Find where the given text appears and provide that cell's center as (X, Y) coordinate. 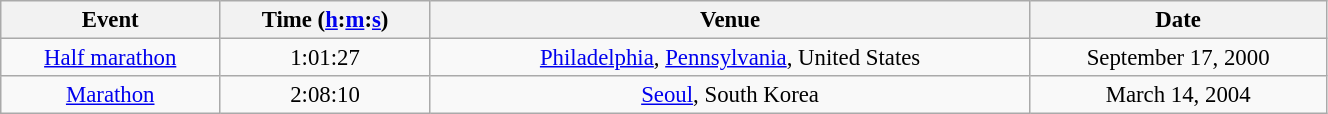
Philadelphia, Pennsylvania, United States (730, 58)
Marathon (110, 95)
March 14, 2004 (1178, 95)
Seoul, South Korea (730, 95)
Date (1178, 20)
Time (h:m:s) (326, 20)
Venue (730, 20)
2:08:10 (326, 95)
1:01:27 (326, 58)
Event (110, 20)
September 17, 2000 (1178, 58)
Half marathon (110, 58)
